Return the (X, Y) coordinate for the center point of the cell that contains the specified text.  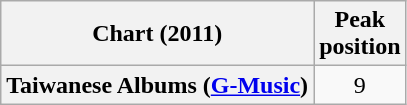
9 (360, 85)
Peakposition (360, 34)
Chart (2011) (158, 34)
Taiwanese Albums (G-Music) (158, 85)
